Capture the cell that displays the provided text and extract its (X, Y) central coordinate. 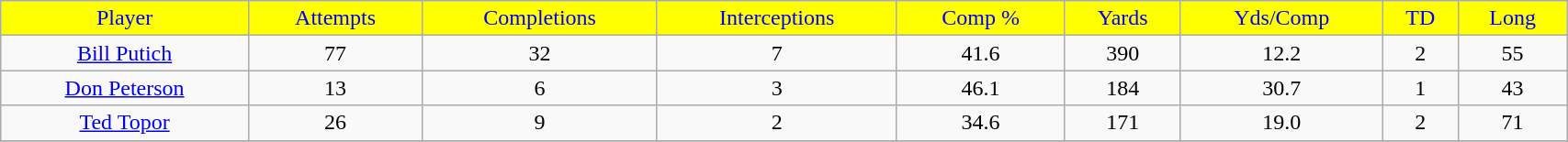
46.1 (981, 88)
6 (540, 88)
43 (1512, 88)
30.7 (1281, 88)
Yards (1122, 18)
Long (1512, 18)
26 (334, 123)
Attempts (334, 18)
13 (334, 88)
Player (125, 18)
171 (1122, 123)
3 (777, 88)
Don Peterson (125, 88)
77 (334, 53)
Completions (540, 18)
TD (1420, 18)
Ted Topor (125, 123)
184 (1122, 88)
9 (540, 123)
41.6 (981, 53)
7 (777, 53)
71 (1512, 123)
19.0 (1281, 123)
Comp % (981, 18)
12.2 (1281, 53)
1 (1420, 88)
Yds/Comp (1281, 18)
34.6 (981, 123)
390 (1122, 53)
32 (540, 53)
Bill Putich (125, 53)
Interceptions (777, 18)
55 (1512, 53)
